Return (X, Y) of the center of cell containing provided text 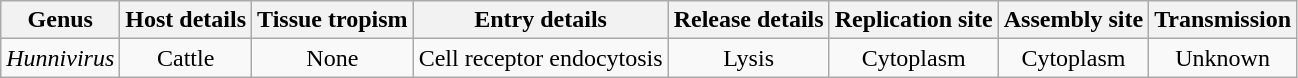
Lysis (748, 58)
Hunnivirus (60, 58)
Unknown (1223, 58)
Release details (748, 20)
Assembly site (1073, 20)
Cell receptor endocytosis (540, 58)
Transmission (1223, 20)
Replication site (914, 20)
Host details (186, 20)
Tissue tropism (333, 20)
Entry details (540, 20)
None (333, 58)
Cattle (186, 58)
Genus (60, 20)
